Return (x, y) of the center of cell containing provided text 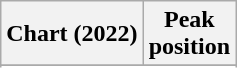
Chart (2022) (72, 34)
Peakposition (189, 34)
